Identify which cell holds the provided text, then report its (x, y) central coordinate. 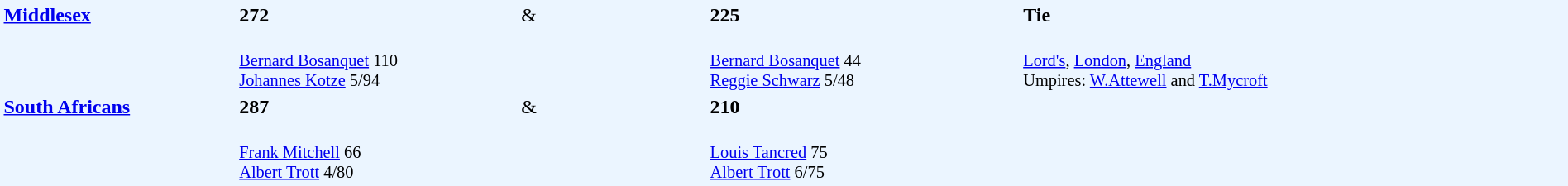
287 (378, 107)
Frank Mitchell 66 Albert Trott 4/80 (378, 152)
South Africans (119, 139)
210 (864, 107)
272 (378, 15)
225 (864, 15)
Louis Tancred 75 Albert Trott 6/75 (864, 152)
Middlesex (119, 47)
Bernard Bosanquet 44 Reggie Schwarz 5/48 (864, 61)
Lord's, London, England Umpires: W.Attewell and T.Mycroft (1293, 107)
Bernard Bosanquet 110 Johannes Kotze 5/94 (378, 61)
Tie (1293, 15)
